Locate the cell with the specified text and output its (x, y) center coordinate. 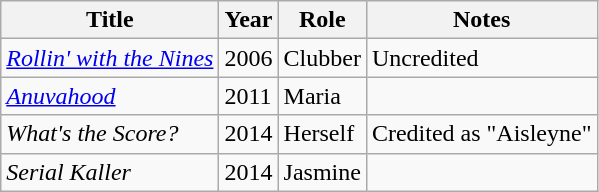
Herself (322, 134)
Rollin' with the Nines (110, 58)
Anuvahood (110, 96)
Credited as "Aisleyne" (482, 134)
Title (110, 20)
Serial Kaller (110, 172)
Uncredited (482, 58)
Jasmine (322, 172)
Clubber (322, 58)
2006 (248, 58)
2011 (248, 96)
Role (322, 20)
Year (248, 20)
What's the Score? (110, 134)
Notes (482, 20)
Maria (322, 96)
